Provide the (x, y) coordinate of the cell's center where the given text is located.  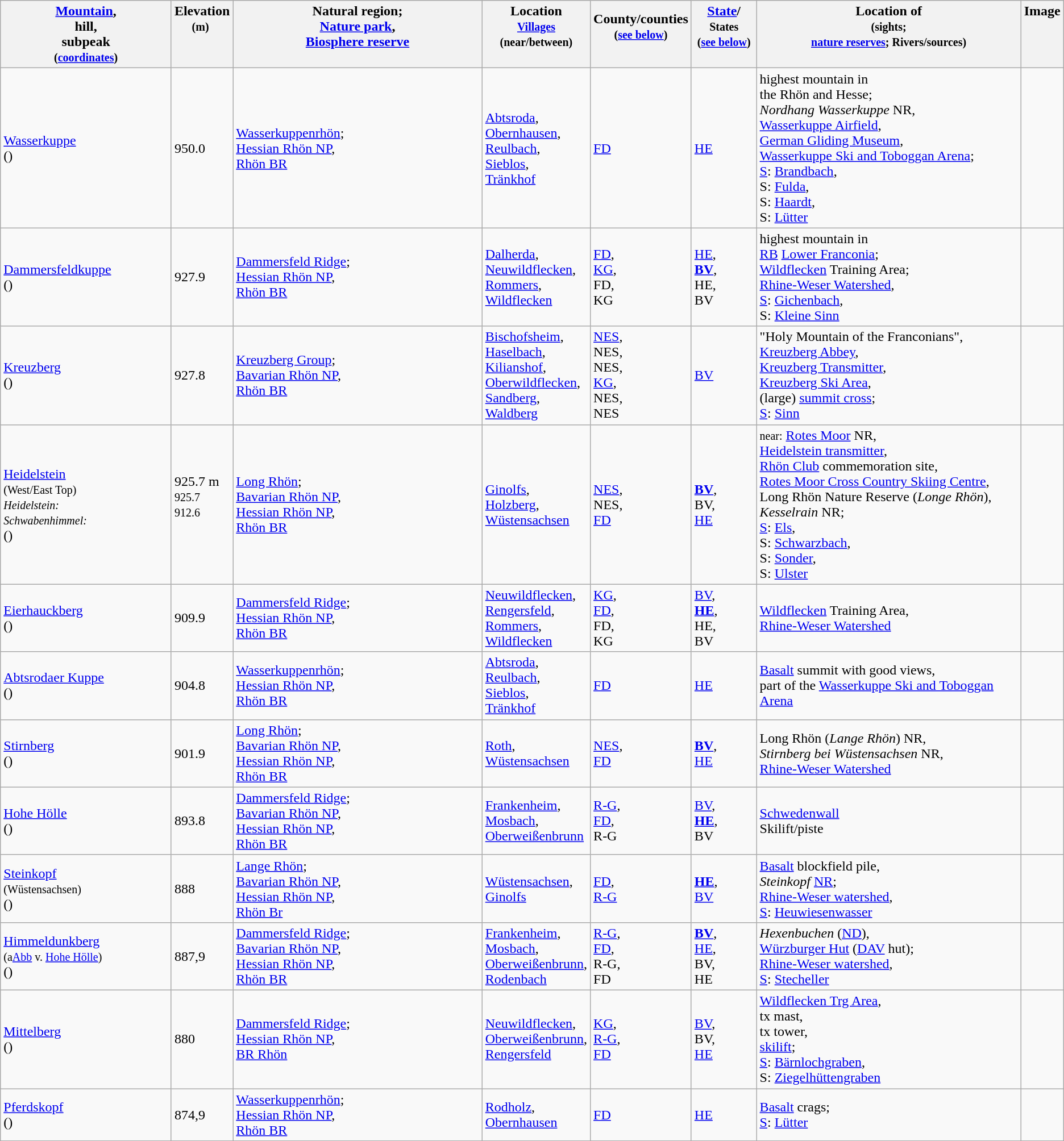
highest mountain inRB Lower Franconia;Wildflecken Training Area;Rhine-Weser Watershed,S: Gichenbach,S: Kleine Sinn (889, 277)
927.8 (202, 375)
Image (1042, 34)
Himmeldunkberg(aAbb v. Hohe Hölle)() (86, 956)
Roth,Wüstensachsen (536, 753)
FD,KG,FD,KG (641, 277)
904.8 (202, 685)
Frankenheim,Mosbach,Oberweißenbrunn (536, 821)
Frankenheim,Mosbach,Oberweißenbrunn,Rodenbach (536, 956)
Basalt crags;S: Lütter (889, 1115)
Elevation(m) (202, 34)
Wüstensachsen,Ginolfs (536, 889)
901.9 (202, 753)
HE,BV (724, 889)
BV,HE (724, 753)
Abtsroda,Reulbach,Sieblos,Tränkhof (536, 685)
LocationVillages(near/between) (536, 34)
Abtsrodaer Kuppe() (86, 685)
BV,HE,BV,HE (724, 956)
BV (724, 375)
Dammersfeld Ridge;Hessian Rhön NP,BR Rhön (358, 1039)
FD,R-G (641, 889)
Stirnberg() (86, 753)
Dammersfeldkuppe() (86, 277)
SchwedenwallSkilift/piste (889, 821)
Bischofsheim,Haselbach,Kilianshof,Oberwildflecken,Sandberg,Waldberg (536, 375)
Location of(sights;nature reserves; Rivers/sources) (889, 34)
Eierhauckberg() (86, 618)
Abtsroda,Obernhausen,Reulbach,Sieblos,Tränkhof (536, 148)
NES,NES,NES,KG,NES,NES (641, 375)
893.8 (202, 821)
925.7 m925.7912.6 (202, 505)
Neuwildflecken,Rengersfeld,Rommers,Wildflecken (536, 618)
Hohe Hölle() (86, 821)
Ginolfs,Holzberg,Wüstensachsen (536, 505)
Basalt blockfield pile,Steinkopf NR;Rhine-Weser watershed,S: Heuwiesenwasser (889, 889)
BV,HE,BV (724, 821)
NES,FD (641, 753)
State/States(see below) (724, 34)
Heidelstein(West/East Top)Heidelstein:Schwabenhimmel:() (86, 505)
887,9 (202, 956)
HE,BV,HE,BV (724, 277)
R-G,FD,R-G (641, 821)
NES,NES,FD (641, 505)
909.9 (202, 618)
Mountain,hill,subpeak(coordinates) (86, 34)
874,9 (202, 1115)
Wildflecken Trg Area,tx mast,tx tower,skilift;S: Bärnlochgraben,S: Ziegelhüttengraben (889, 1039)
Hexenbuchen (ND),Würzburger Hut (DAV hut);Rhine-Weser watershed,S: Stecheller (889, 956)
Wasserkuppe() (86, 148)
Kreuzberg() (86, 375)
Natural region;Nature park,Biosphere reserve (358, 34)
Mittelberg() (86, 1039)
KG,FD,FD,KG (641, 618)
Long Rhön (Lange Rhön) NR,Stirnberg bei Wüstensachsen NR,Rhine-Weser Watershed (889, 753)
County/counties(see below) (641, 34)
Wildflecken Training Area,Rhine-Weser Watershed (889, 618)
927.9 (202, 277)
888 (202, 889)
Rodholz,Obernhausen (536, 1115)
KG,R-G,FD (641, 1039)
"Holy Mountain of the Franconians",Kreuzberg Abbey,Kreuzberg Transmitter,Kreuzberg Ski Area,(large) summit cross;S: Sinn (889, 375)
Kreuzberg Group;Bavarian Rhön NP,Rhön BR (358, 375)
Pferdskopf() (86, 1115)
Neuwildflecken,Oberweißenbrunn,Rengersfeld (536, 1039)
R-G,FD,R-G,FD (641, 956)
Steinkopf(Wüstensachsen)() (86, 889)
Basalt summit with good views,part of the Wasserkuppe Ski and Toboggan Arena (889, 685)
BV,HE,HE,BV (724, 618)
880 (202, 1039)
Lange Rhön;Bavarian Rhön NP,Hessian Rhön NP,Rhön Br (358, 889)
Dalherda,Neuwildflecken,Rommers,Wildflecken (536, 277)
950.0 (202, 148)
